For the text-containing cell, return its midpoint in (x, y) coordinate format. 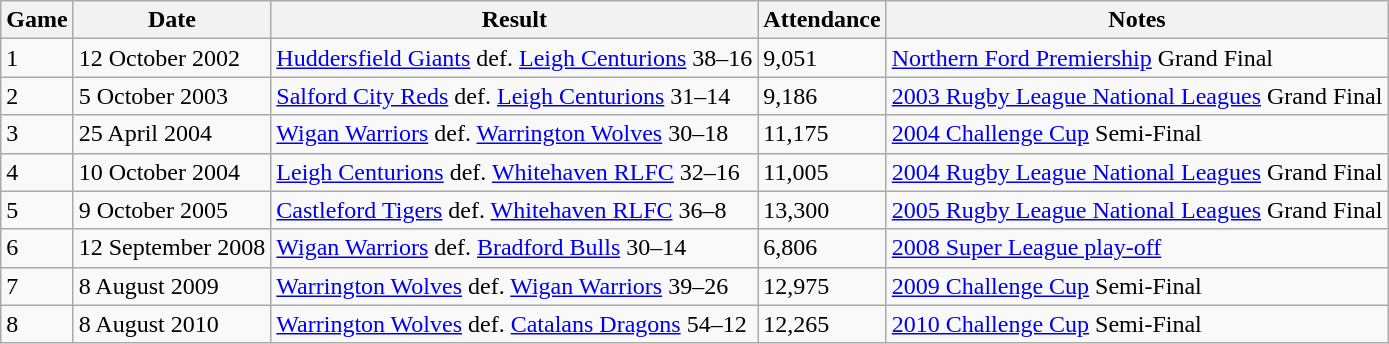
1 (37, 58)
Wigan Warriors def. Warrington Wolves 30–18 (514, 134)
6 (37, 248)
Castleford Tigers def. Whitehaven RLFC 36–8 (514, 210)
12 October 2002 (172, 58)
Attendance (822, 20)
Wigan Warriors def. Bradford Bulls 30–14 (514, 248)
11,175 (822, 134)
Warrington Wolves def. Wigan Warriors 39–26 (514, 286)
Northern Ford Premiership Grand Final (1137, 58)
9 October 2005 (172, 210)
Notes (1137, 20)
12,975 (822, 286)
3 (37, 134)
9,051 (822, 58)
Leigh Centurions def. Whitehaven RLFC 32–16 (514, 172)
2008 Super League play-off (1137, 248)
2009 Challenge Cup Semi-Final (1137, 286)
4 (37, 172)
8 August 2009 (172, 286)
Result (514, 20)
10 October 2004 (172, 172)
2003 Rugby League National Leagues Grand Final (1137, 96)
5 October 2003 (172, 96)
Huddersfield Giants def. Leigh Centurions 38–16 (514, 58)
7 (37, 286)
Date (172, 20)
11,005 (822, 172)
25 April 2004 (172, 134)
6,806 (822, 248)
Warrington Wolves def. Catalans Dragons 54–12 (514, 324)
8 August 2010 (172, 324)
2 (37, 96)
9,186 (822, 96)
2005 Rugby League National Leagues Grand Final (1137, 210)
Salford City Reds def. Leigh Centurions 31–14 (514, 96)
2004 Rugby League National Leagues Grand Final (1137, 172)
Game (37, 20)
8 (37, 324)
12,265 (822, 324)
2010 Challenge Cup Semi-Final (1137, 324)
12 September 2008 (172, 248)
5 (37, 210)
2004 Challenge Cup Semi-Final (1137, 134)
13,300 (822, 210)
